Scan for the cell matching the given text and deliver its [X, Y] coordinate at center. 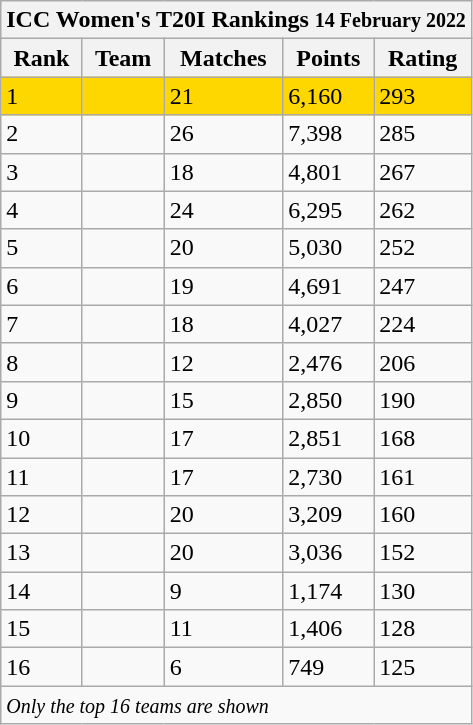
152 [423, 553]
Matches [224, 58]
206 [423, 362]
19 [224, 286]
3,209 [328, 515]
26 [224, 134]
128 [423, 629]
190 [423, 400]
161 [423, 477]
4,801 [328, 172]
3 [42, 172]
252 [423, 248]
130 [423, 591]
749 [328, 667]
168 [423, 438]
7 [42, 324]
4,691 [328, 286]
16 [42, 667]
2,730 [328, 477]
267 [423, 172]
293 [423, 96]
224 [423, 324]
4 [42, 210]
262 [423, 210]
ICC Women's T20I Rankings 14 February 2022 [236, 20]
7,398 [328, 134]
5,030 [328, 248]
3,036 [328, 553]
285 [423, 134]
Only the top 16 teams are shown [236, 705]
1,406 [328, 629]
10 [42, 438]
8 [42, 362]
Rank [42, 58]
2,850 [328, 400]
Points [328, 58]
1 [42, 96]
21 [224, 96]
Team [123, 58]
5 [42, 248]
247 [423, 286]
125 [423, 667]
13 [42, 553]
2,851 [328, 438]
6,295 [328, 210]
1,174 [328, 591]
160 [423, 515]
2,476 [328, 362]
14 [42, 591]
Rating [423, 58]
6,160 [328, 96]
24 [224, 210]
4,027 [328, 324]
2 [42, 134]
